For the text-containing cell, return its midpoint in (x, y) coordinate format. 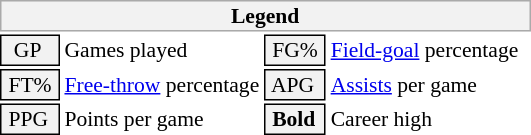
Legend (265, 16)
APG (295, 85)
GP (30, 50)
FT% (30, 85)
Assists per game (430, 85)
Field-goal percentage (430, 50)
Free-throw percentage (162, 85)
FG% (295, 50)
Games played (162, 50)
